Determine the [X, Y] coordinate at the center of the cell enclosing the given text.  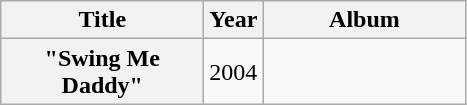
"Swing Me Daddy" [102, 72]
Album [364, 20]
Title [102, 20]
2004 [234, 72]
Year [234, 20]
